From the cell containing the given text, extract its center point as (X, Y) coordinate. 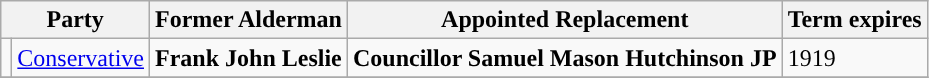
Appointed Replacement (564, 20)
Former Alderman (249, 20)
Conservative (81, 58)
1919 (854, 58)
Party (76, 20)
Frank John Leslie (249, 58)
Term expires (854, 20)
Councillor Samuel Mason Hutchinson JP (564, 58)
